Find where the given text appears and provide that cell's center as (x, y) coordinate. 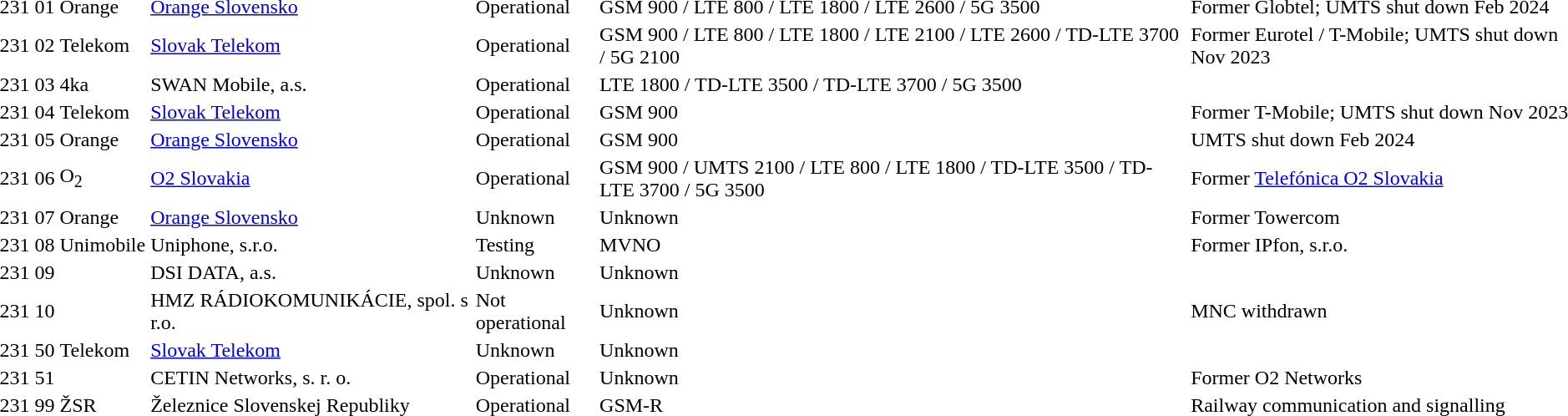
10 (45, 311)
LTE 1800 / TD-LTE 3500 / TD-LTE 3700 / 5G 3500 (893, 84)
CETIN Networks, s. r. o. (311, 378)
04 (45, 112)
08 (45, 245)
50 (45, 350)
O2 Slovakia (311, 179)
Not operational (534, 311)
07 (45, 217)
MVNO (893, 245)
06 (45, 179)
51 (45, 378)
Testing (534, 245)
02 (45, 45)
Uniphone, s.r.o. (311, 245)
09 (45, 272)
HMZ RÁDIOKOMUNIKÁCIE, spol. s r.o. (311, 311)
GSM 900 / UMTS 2100 / LTE 800 / LTE 1800 / TD-LTE 3500 / TD-LTE 3700 / 5G 3500 (893, 179)
4ka (103, 84)
03 (45, 84)
O2 (103, 179)
Unimobile (103, 245)
05 (45, 140)
GSM 900 / LTE 800 / LTE 1800 / LTE 2100 / LTE 2600 / TD-LTE 3700 / 5G 2100 (893, 45)
DSI DATA, a.s. (311, 272)
SWAN Mobile, a.s. (311, 84)
